Determine the [x, y] coordinate at the center of the cell enclosing the given text.  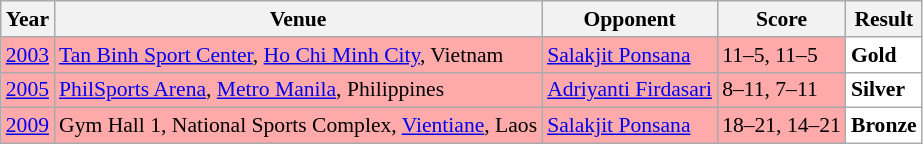
Result [884, 19]
Year [28, 19]
Score [782, 19]
Bronze [884, 126]
Tan Binh Sport Center, Ho Chi Minh City, Vietnam [298, 55]
2003 [28, 55]
11–5, 11–5 [782, 55]
Opponent [630, 19]
2005 [28, 90]
Adriyanti Firdasari [630, 90]
18–21, 14–21 [782, 126]
2009 [28, 126]
8–11, 7–11 [782, 90]
Venue [298, 19]
Silver [884, 90]
Gold [884, 55]
Gym Hall 1, National Sports Complex, Vientiane, Laos [298, 126]
PhilSports Arena, Metro Manila, Philippines [298, 90]
